For the text-containing cell, return its midpoint in (x, y) coordinate format. 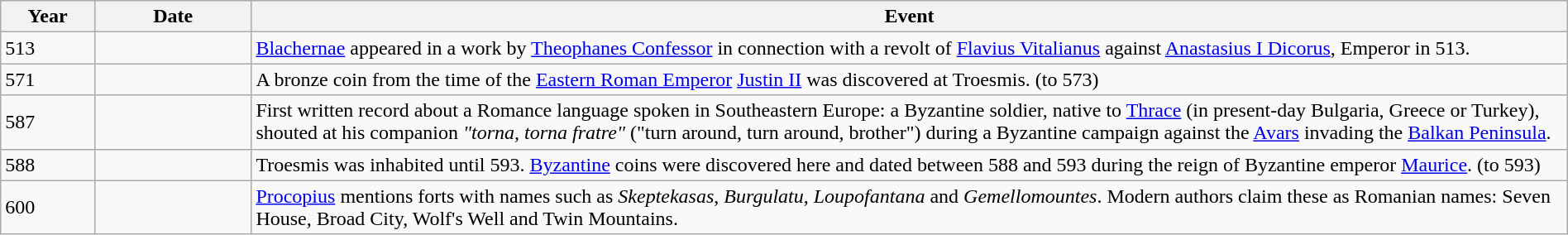
A bronze coin from the time of the Eastern Roman Emperor Justin II was discovered at Troesmis. (to 573) (910, 79)
513 (48, 48)
600 (48, 207)
Event (910, 17)
Year (48, 17)
571 (48, 79)
Blachernae appeared in a work by Theophanes Confessor in connection with a revolt of Flavius Vitalianus against Anastasius I Dicorus, Emperor in 513. (910, 48)
587 (48, 122)
588 (48, 165)
Date (172, 17)
